From the cell containing the given text, extract its center point as [x, y] coordinate. 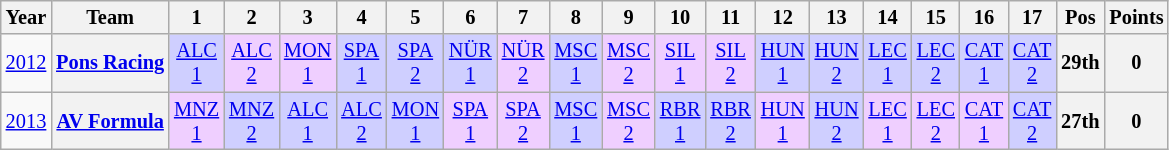
14 [887, 17]
2 [252, 17]
Points [1136, 17]
11 [730, 17]
NÜR2 [524, 63]
5 [416, 17]
29th [1080, 63]
6 [470, 17]
NÜR1 [470, 63]
3 [308, 17]
Team [110, 17]
Year [26, 17]
15 [936, 17]
4 [361, 17]
SIL2 [730, 63]
AV Formula [110, 121]
17 [1032, 17]
27th [1080, 121]
MNZ2 [252, 121]
2012 [26, 63]
10 [680, 17]
8 [576, 17]
9 [628, 17]
13 [837, 17]
SIL1 [680, 63]
RBR1 [680, 121]
12 [783, 17]
Pons Racing [110, 63]
Pos [1080, 17]
MNZ1 [196, 121]
16 [984, 17]
2013 [26, 121]
1 [196, 17]
RBR2 [730, 121]
7 [524, 17]
